Detect which cell encompasses the target text, then output its (X, Y) center coordinate. 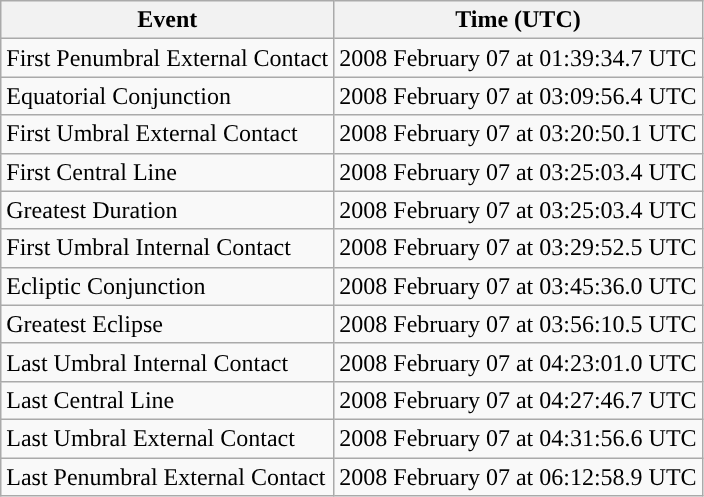
2008 February 07 at 04:31:56.6 UTC (518, 438)
First Penumbral External Contact (168, 58)
2008 February 07 at 03:20:50.1 UTC (518, 134)
Ecliptic Conjunction (168, 286)
Event (168, 20)
Last Penumbral External Contact (168, 477)
2008 February 07 at 04:27:46.7 UTC (518, 400)
Last Umbral External Contact (168, 438)
Time (UTC) (518, 20)
First Umbral External Contact (168, 134)
Greatest Eclipse (168, 324)
Equatorial Conjunction (168, 96)
First Central Line (168, 172)
Greatest Duration (168, 210)
2008 February 07 at 03:29:52.5 UTC (518, 248)
2008 February 07 at 03:09:56.4 UTC (518, 96)
Last Umbral Internal Contact (168, 362)
2008 February 07 at 01:39:34.7 UTC (518, 58)
2008 February 07 at 06:12:58.9 UTC (518, 477)
2008 February 07 at 03:56:10.5 UTC (518, 324)
2008 February 07 at 03:45:36.0 UTC (518, 286)
Last Central Line (168, 400)
2008 February 07 at 04:23:01.0 UTC (518, 362)
First Umbral Internal Contact (168, 248)
